Provide the [X, Y] coordinate of the cell's center where the given text is located.  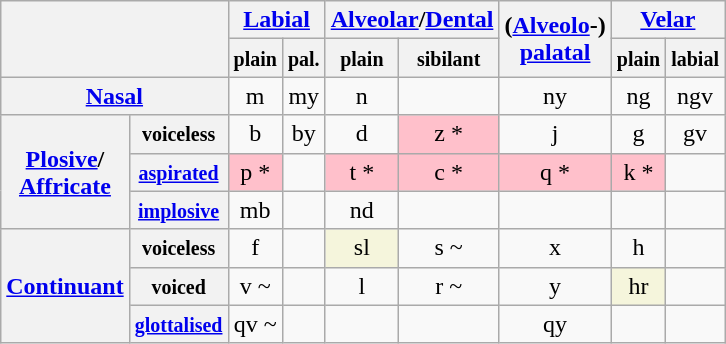
sl [362, 248]
aspirated [178, 172]
mb [255, 210]
b [255, 134]
ng [638, 96]
ny [555, 96]
Alveolar/Dental [412, 20]
ngv [696, 96]
glottalised [178, 324]
Continuant [65, 286]
h [638, 248]
my [304, 96]
n [362, 96]
sibilant [449, 58]
Nasal [114, 96]
x [555, 248]
k * [638, 172]
by [304, 134]
v ~ [255, 286]
implosive [178, 210]
g [638, 134]
qy [555, 324]
r ~ [449, 286]
l [362, 286]
f [255, 248]
y [555, 286]
d [362, 134]
nd [362, 210]
(Alveolo-)palatal [555, 39]
s ~ [449, 248]
voiced [178, 286]
m [255, 96]
p * [255, 172]
Velar [668, 20]
Labial [276, 20]
c * [449, 172]
pal. [304, 58]
t * [362, 172]
Plosive/Affricate [65, 172]
z * [449, 134]
hr [638, 286]
gv [696, 134]
qv ~ [255, 324]
q * [555, 172]
j [555, 134]
labial [696, 58]
